Locate the cell with the specified text and output its [x, y] center coordinate. 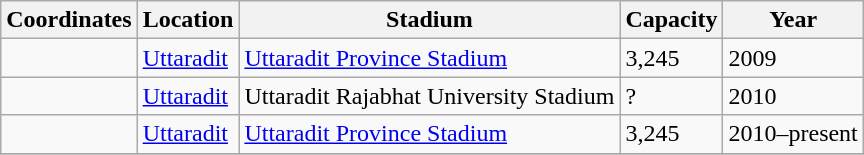
Uttaradit Rajabhat University Stadium [430, 96]
? [672, 96]
Year [793, 20]
2010–present [793, 134]
2010 [793, 96]
Capacity [672, 20]
Coordinates [69, 20]
Stadium [430, 20]
2009 [793, 58]
Location [188, 20]
